Identify which cell holds the provided text, then report its [X, Y] central coordinate. 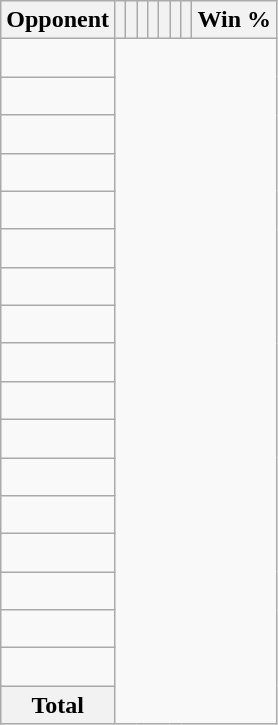
Total [58, 705]
Win % [234, 20]
Opponent [58, 20]
